Return the (x, y) coordinate for the center point of the cell that contains the specified text.  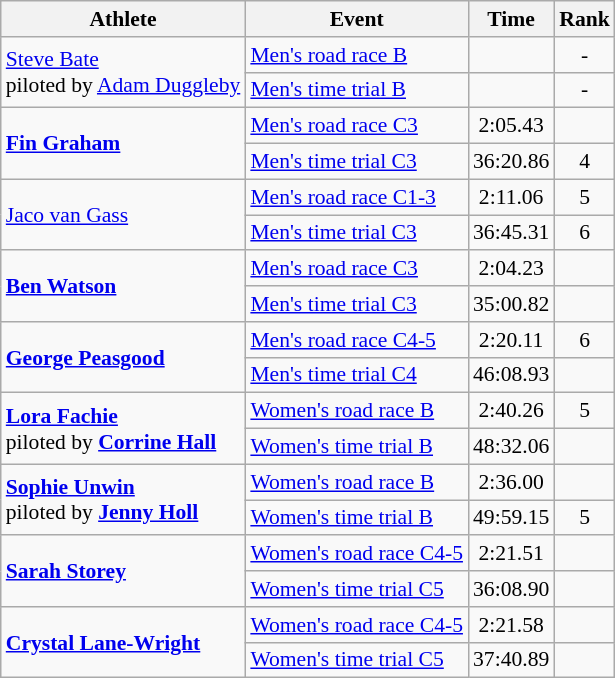
46:08.93 (511, 375)
Crystal Lane-Wright (124, 642)
Time (511, 19)
36:20.86 (511, 162)
49:59.15 (511, 518)
4 (584, 162)
Fin Graham (124, 144)
Lora Fachie piloted by Corrine Hall (124, 428)
George Peasgood (124, 358)
Men's road race C1-3 (356, 197)
Sophie Unwin piloted by Jenny Holl (124, 500)
2:40.26 (511, 411)
35:00.82 (511, 304)
Sarah Storey (124, 572)
Athlete (124, 19)
2:11.06 (511, 197)
Men's time trial B (356, 90)
Ben Watson (124, 286)
Rank (584, 19)
2:21.58 (511, 625)
Men's road race B (356, 55)
Steve Bate piloted by Adam Duggleby (124, 72)
36:08.90 (511, 589)
36:45.31 (511, 233)
48:32.06 (511, 447)
Event (356, 19)
2:21.51 (511, 554)
2:04.23 (511, 269)
2:05.43 (511, 126)
37:40.89 (511, 660)
Jaco van Gass (124, 214)
Men's time trial C4 (356, 375)
2:20.11 (511, 340)
2:36.00 (511, 482)
Men's road race C4-5 (356, 340)
